Output the (x, y) coordinate of the center of the cell containing the given text.  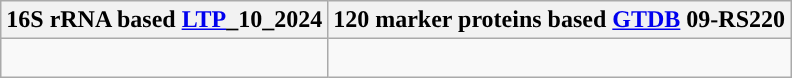
16S rRNA based LTP_10_2024 (164, 20)
120 marker proteins based GTDB 09-RS220 (560, 20)
